Search for the cell housing the specified text and yield its [x, y] center coordinate. 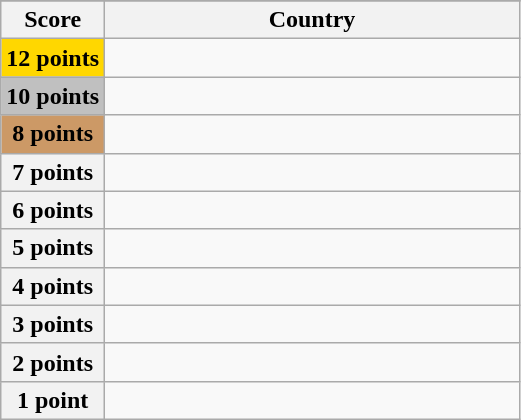
1 point [53, 400]
Country [312, 20]
5 points [53, 248]
10 points [53, 96]
Score [53, 20]
8 points [53, 134]
12 points [53, 58]
7 points [53, 172]
4 points [53, 286]
2 points [53, 362]
3 points [53, 324]
6 points [53, 210]
